Provide the (x, y) coordinate of the cell's center where the given text is located.  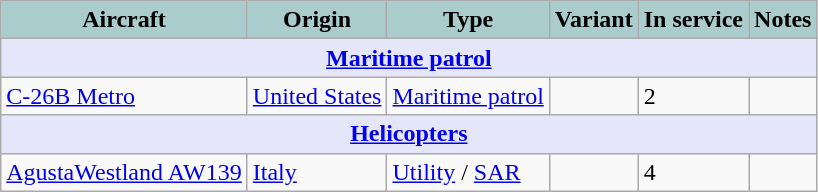
Type (468, 20)
Aircraft (124, 20)
AgustaWestland AW139 (124, 172)
2 (693, 96)
4 (693, 172)
Helicopters (409, 134)
Utility / SAR (468, 172)
Italy (317, 172)
C-26B Metro (124, 96)
Origin (317, 20)
Variant (594, 20)
Notes (783, 20)
In service (693, 20)
United States (317, 96)
